Identify which cell holds the provided text, then report its [X, Y] central coordinate. 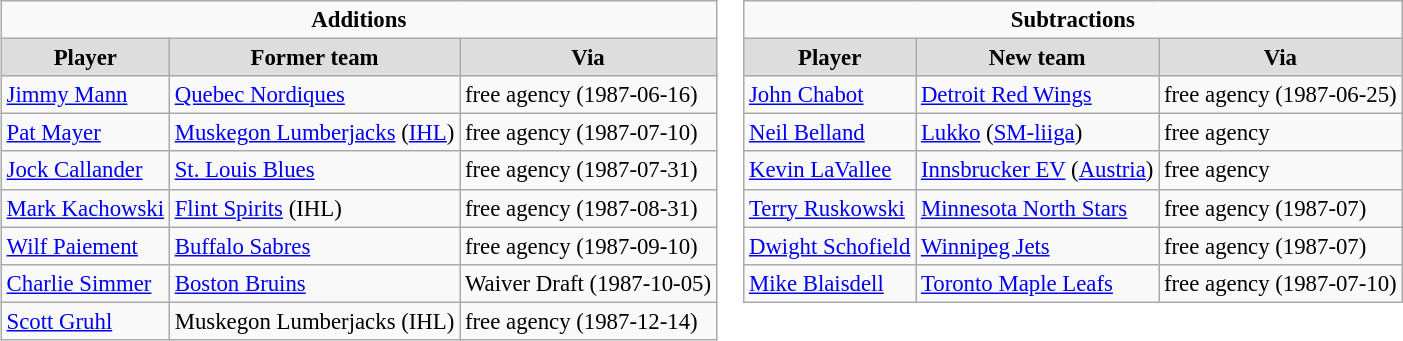
Detroit Red Wings [1038, 95]
St. Louis Blues [314, 170]
Buffalo Sabres [314, 246]
Quebec Nordiques [314, 95]
Mike Blaisdell [830, 283]
Additions [358, 20]
John Chabot [830, 95]
Subtractions [1073, 20]
Jimmy Mann [85, 95]
free agency (1987-09-10) [588, 246]
Charlie Simmer [85, 283]
Kevin LaVallee [830, 170]
Former team [314, 58]
free agency (1987-08-31) [588, 208]
Dwight Schofield [830, 246]
Flint Spirits (IHL) [314, 208]
Innsbrucker EV (Austria) [1038, 170]
Pat Mayer [85, 133]
Lukko (SM-liiga) [1038, 133]
Winnipeg Jets [1038, 246]
Toronto Maple Leafs [1038, 283]
Mark Kachowski [85, 208]
free agency (1987-06-16) [588, 95]
Boston Bruins [314, 283]
Jock Callander [85, 170]
Terry Ruskowski [830, 208]
Wilf Paiement [85, 246]
Minnesota North Stars [1038, 208]
Waiver Draft (1987-10-05) [588, 283]
New team [1038, 58]
free agency (1987-12-14) [588, 321]
free agency (1987-06-25) [1280, 95]
free agency (1987-07-31) [588, 170]
Scott Gruhl [85, 321]
Neil Belland [830, 133]
